From the cell containing the given text, extract its center point as [X, Y] coordinate. 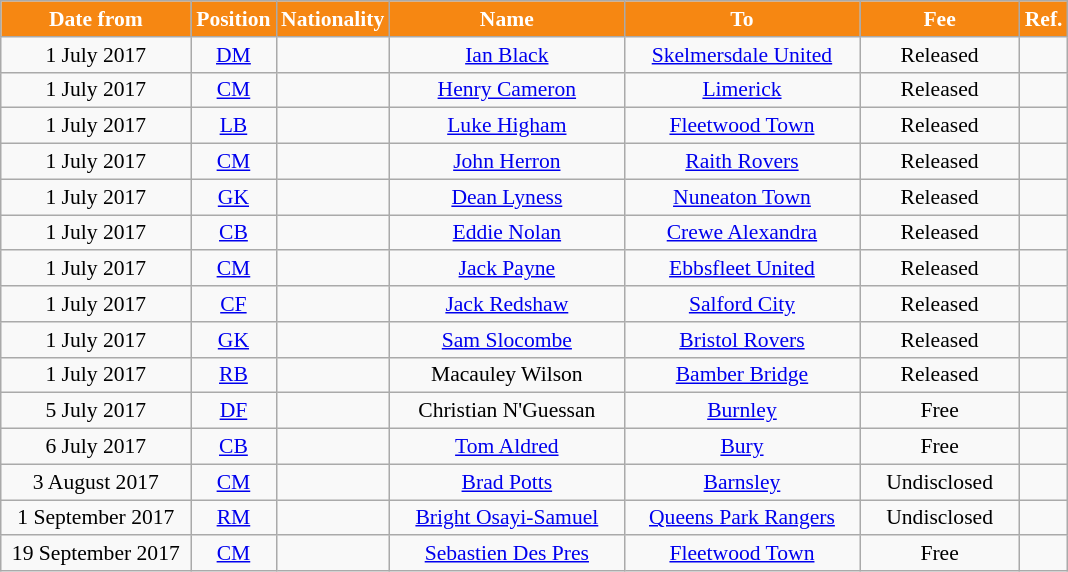
Raith Rovers [742, 162]
Brad Potts [506, 482]
Macauley Wilson [506, 375]
Henry Cameron [506, 90]
Limerick [742, 90]
Barnsley [742, 482]
Name [506, 19]
Eddie Nolan [506, 233]
Nuneaton Town [742, 197]
6 July 2017 [96, 447]
RM [234, 518]
3 August 2017 [96, 482]
Ref. [1044, 19]
Bristol Rovers [742, 340]
Luke Higham [506, 126]
Christian N'Guessan [506, 411]
Jack Redshaw [506, 304]
Skelmersdale United [742, 55]
Crewe Alexandra [742, 233]
Sebastien Des Pres [506, 554]
Fee [940, 19]
1 September 2017 [96, 518]
5 July 2017 [96, 411]
Burnley [742, 411]
Ebbsfleet United [742, 269]
John Herron [506, 162]
Sam Slocombe [506, 340]
To [742, 19]
Date from [96, 19]
Ian Black [506, 55]
Salford City [742, 304]
Dean Lyness [506, 197]
DM [234, 55]
Bury [742, 447]
Tom Aldred [506, 447]
CF [234, 304]
Jack Payne [506, 269]
DF [234, 411]
RB [234, 375]
LB [234, 126]
Position [234, 19]
Bright Osayi-Samuel [506, 518]
Nationality [332, 19]
Bamber Bridge [742, 375]
Queens Park Rangers [742, 518]
19 September 2017 [96, 554]
